Determine the (x, y) coordinate at the center of the cell enclosing the given text.  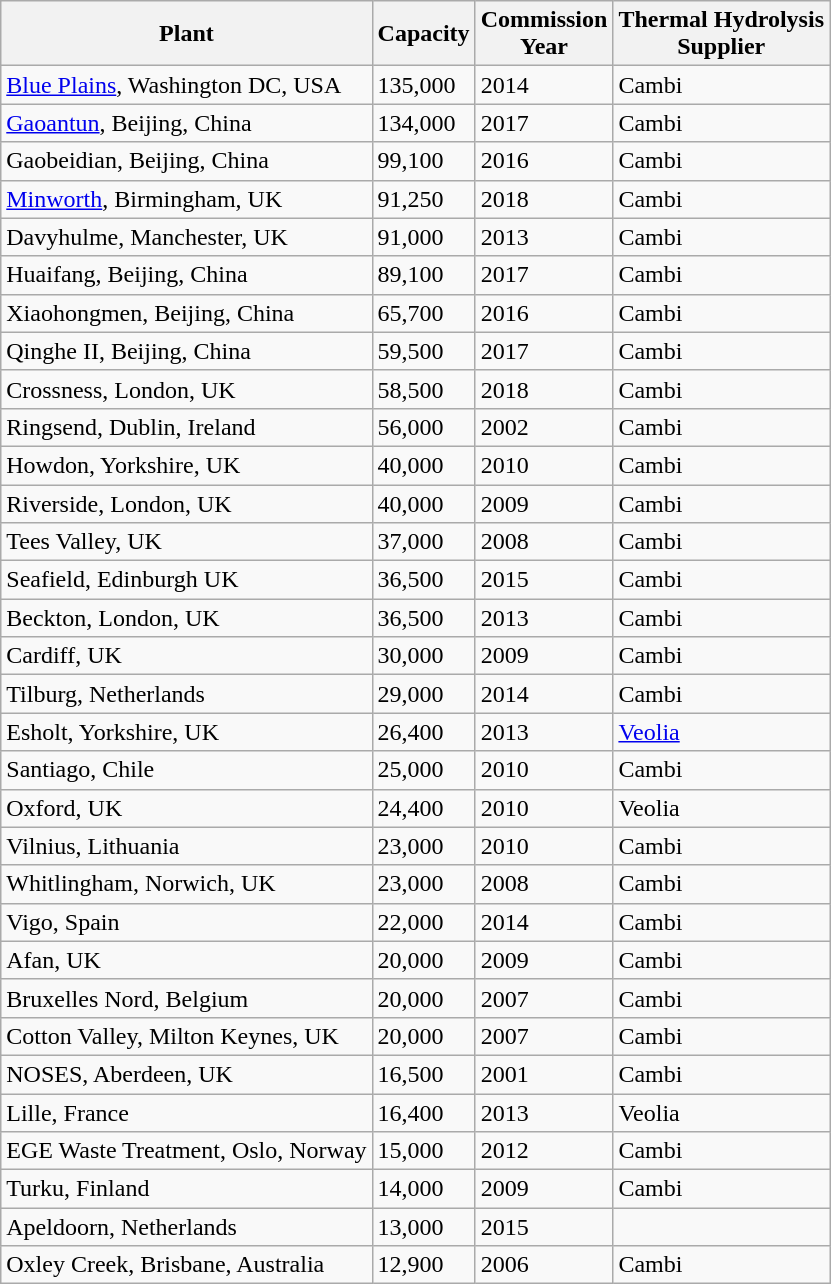
Tees Valley, UK (186, 542)
Tilburg, Netherlands (186, 694)
Blue Plains, Washington DC, USA (186, 85)
2006 (544, 1265)
16,500 (424, 1074)
Cotton Valley, Milton Keynes, UK (186, 1036)
135,000 (424, 85)
Gaobeidian, Beijing, China (186, 161)
22,000 (424, 922)
Qinghe II, Beijing, China (186, 351)
Apeldoorn, Netherlands (186, 1227)
13,000 (424, 1227)
Xiaohongmen, Beijing, China (186, 313)
CommissionYear (544, 34)
Bruxelles Nord, Belgium (186, 998)
Oxford, UK (186, 808)
56,000 (424, 427)
89,100 (424, 275)
59,500 (424, 351)
2001 (544, 1074)
Cardiff, UK (186, 656)
Davyhulme, Manchester, UK (186, 237)
16,400 (424, 1113)
Plant (186, 34)
Crossness, London, UK (186, 389)
Afan, UK (186, 960)
99,100 (424, 161)
29,000 (424, 694)
25,000 (424, 770)
Thermal HydrolysisSupplier (722, 34)
37,000 (424, 542)
Huaifang, Beijing, China (186, 275)
14,000 (424, 1189)
2002 (544, 427)
134,000 (424, 123)
12,900 (424, 1265)
65,700 (424, 313)
Capacity (424, 34)
Vilnius, Lithuania (186, 846)
30,000 (424, 656)
Turku, Finland (186, 1189)
Howdon, Yorkshire, UK (186, 465)
Oxley Creek, Brisbane, Australia (186, 1265)
Lille, France (186, 1113)
Esholt, Yorkshire, UK (186, 732)
91,000 (424, 237)
Riverside, London, UK (186, 503)
15,000 (424, 1151)
NOSES, Aberdeen, UK (186, 1074)
Ringsend, Dublin, Ireland (186, 427)
Seafield, Edinburgh UK (186, 580)
91,250 (424, 199)
58,500 (424, 389)
EGE Waste Treatment, Oslo, Norway (186, 1151)
Whitlingham, Norwich, UK (186, 884)
Minworth, Birmingham, UK (186, 199)
Vigo, Spain (186, 922)
26,400 (424, 732)
Beckton, London, UK (186, 618)
Gaoantun, Beijing, China (186, 123)
2012 (544, 1151)
24,400 (424, 808)
Santiago, Chile (186, 770)
